Search for the cell housing the specified text and yield its (X, Y) center coordinate. 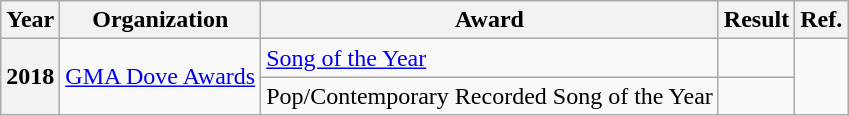
Pop/Contemporary Recorded Song of the Year (490, 96)
Organization (160, 20)
Song of the Year (490, 58)
Ref. (822, 20)
Result (756, 20)
Year (30, 20)
2018 (30, 77)
Award (490, 20)
GMA Dove Awards (160, 77)
